Pinpoint the cell where the given text exists, returning its (x, y) midpoint coordinate. 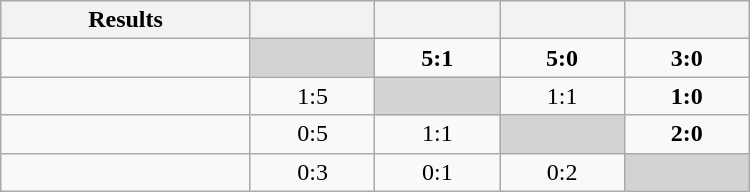
3:0 (686, 58)
1:5 (312, 96)
0:2 (562, 172)
1:0 (686, 96)
5:0 (562, 58)
0:1 (438, 172)
2:0 (686, 134)
Results (126, 20)
0:5 (312, 134)
0:3 (312, 172)
5:1 (438, 58)
